Detect which cell encompasses the target text, then output its (x, y) center coordinate. 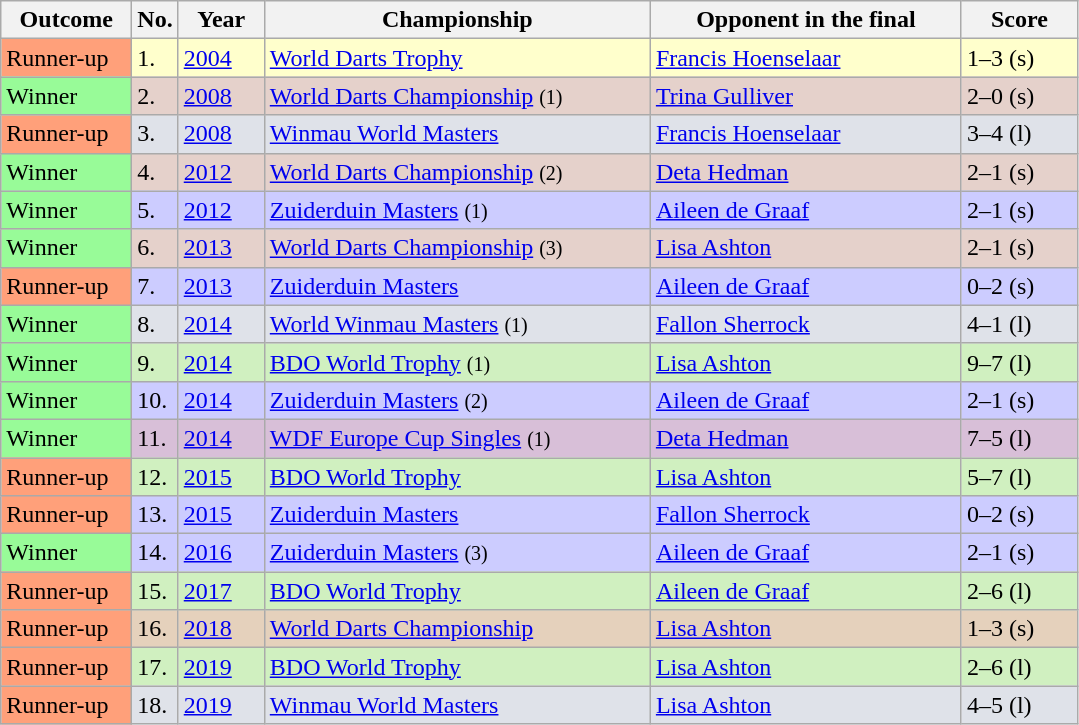
World Darts Championship (3) (457, 248)
7. (155, 286)
BDO World Trophy (1) (457, 362)
4–5 (l) (1019, 705)
9–7 (l) (1019, 362)
8. (155, 324)
Year (221, 20)
World Darts Championship (1) (457, 96)
15. (155, 591)
Zuiderduin Masters (2) (457, 400)
Trina Gulliver (806, 96)
World Darts Championship (2) (457, 172)
18. (155, 705)
1. (155, 58)
3. (155, 134)
Score (1019, 20)
17. (155, 667)
14. (155, 553)
5. (155, 210)
2–0 (s) (1019, 96)
11. (155, 438)
Zuiderduin Masters (1) (457, 210)
World Darts Trophy (457, 58)
10. (155, 400)
16. (155, 629)
Zuiderduin Masters (3) (457, 553)
6. (155, 248)
2016 (221, 553)
World Winmau Masters (1) (457, 324)
7–5 (l) (1019, 438)
12. (155, 477)
5–7 (l) (1019, 477)
13. (155, 515)
Championship (457, 20)
3–4 (l) (1019, 134)
9. (155, 362)
2004 (221, 58)
2. (155, 96)
WDF Europe Cup Singles (1) (457, 438)
Opponent in the final (806, 20)
2018 (221, 629)
No. (155, 20)
2017 (221, 591)
4–1 (l) (1019, 324)
Outcome (66, 20)
World Darts Championship (457, 629)
4. (155, 172)
